Search for the cell housing the specified text and yield its [x, y] center coordinate. 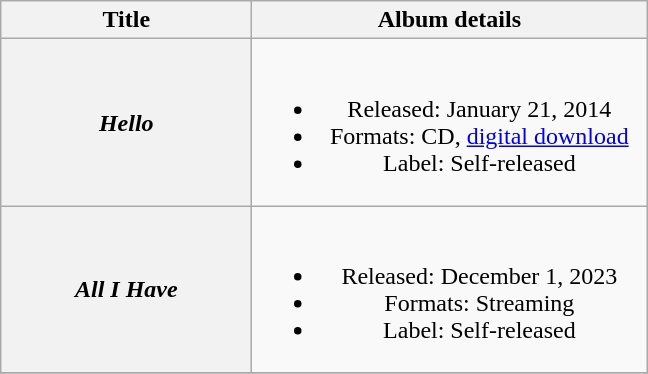
All I Have [126, 290]
Hello [126, 122]
Title [126, 20]
Album details [450, 20]
Released: January 21, 2014Formats: CD, digital downloadLabel: Self-released [450, 122]
Released: December 1, 2023Formats: StreamingLabel: Self-released [450, 290]
